Detect which cell encompasses the target text, then output its [X, Y] center coordinate. 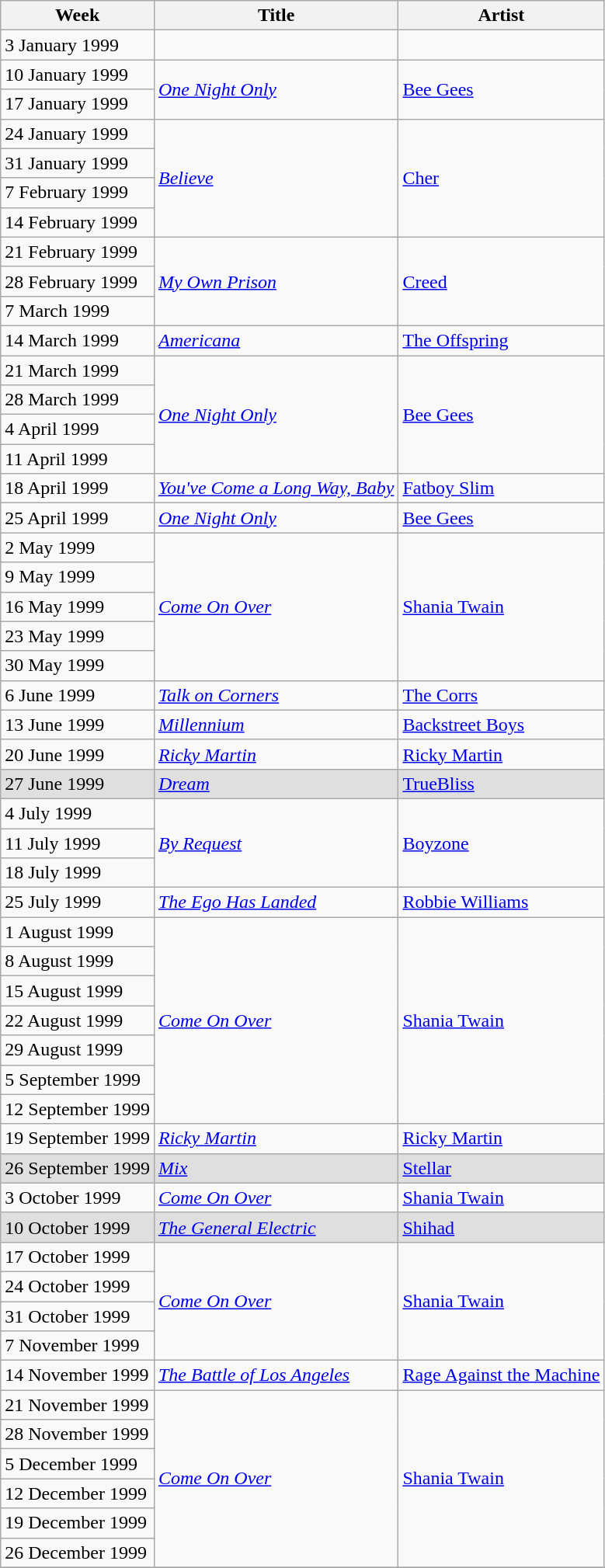
11 April 1999 [78, 459]
7 February 1999 [78, 193]
4 July 1999 [78, 813]
21 November 1999 [78, 1405]
The Battle of Los Angeles [276, 1375]
10 January 1999 [78, 75]
28 November 1999 [78, 1434]
The Corrs [502, 695]
30 May 1999 [78, 666]
The Ego Has Landed [276, 902]
15 August 1999 [78, 991]
3 January 1999 [78, 45]
3 October 1999 [78, 1198]
25 July 1999 [78, 902]
Rage Against the Machine [502, 1375]
14 February 1999 [78, 222]
Week [78, 16]
4 April 1999 [78, 429]
By Request [276, 843]
24 January 1999 [78, 134]
28 February 1999 [78, 281]
Mix [276, 1168]
25 April 1999 [78, 518]
5 December 1999 [78, 1464]
31 January 1999 [78, 163]
5 September 1999 [78, 1080]
8 August 1999 [78, 961]
31 October 1999 [78, 1316]
You've Come a Long Way, Baby [276, 488]
9 May 1999 [78, 577]
26 December 1999 [78, 1552]
Artist [502, 16]
22 August 1999 [78, 1020]
10 October 1999 [78, 1227]
19 December 1999 [78, 1523]
29 August 1999 [78, 1050]
Talk on Corners [276, 695]
2 May 1999 [78, 548]
14 March 1999 [78, 340]
1 August 1999 [78, 932]
21 March 1999 [78, 370]
TrueBliss [502, 784]
Creed [502, 281]
My Own Prison [276, 281]
The Offspring [502, 340]
7 November 1999 [78, 1346]
The General Electric [276, 1227]
20 June 1999 [78, 754]
Shihad [502, 1227]
Robbie Williams [502, 902]
6 June 1999 [78, 695]
Backstreet Boys [502, 725]
12 September 1999 [78, 1109]
Cher [502, 178]
Title [276, 16]
24 October 1999 [78, 1286]
18 July 1999 [78, 873]
21 February 1999 [78, 252]
13 June 1999 [78, 725]
7 March 1999 [78, 311]
Believe [276, 178]
23 May 1999 [78, 636]
Stellar [502, 1168]
18 April 1999 [78, 488]
Americana [276, 340]
17 October 1999 [78, 1257]
12 December 1999 [78, 1493]
17 January 1999 [78, 104]
16 May 1999 [78, 607]
19 September 1999 [78, 1139]
Boyzone [502, 843]
14 November 1999 [78, 1375]
26 September 1999 [78, 1168]
27 June 1999 [78, 784]
Dream [276, 784]
11 July 1999 [78, 843]
28 March 1999 [78, 400]
Fatboy Slim [502, 488]
Millennium [276, 725]
